Detect which cell encompasses the target text, then output its (x, y) center coordinate. 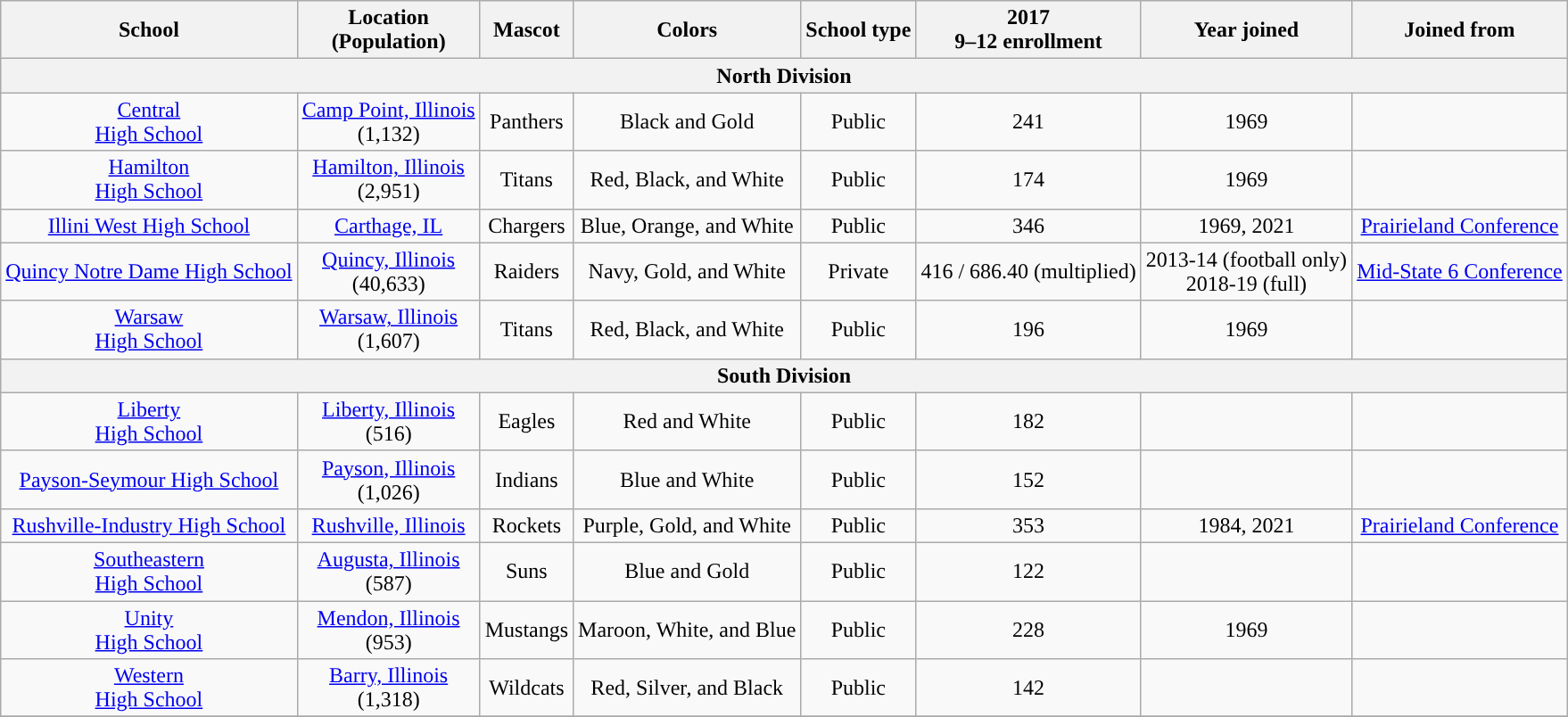
416 / 686.40 (multiplied) (1028, 271)
Colors (687, 30)
Wildcats (526, 688)
Eagles (526, 421)
Rockets (526, 525)
Red and White (687, 421)
Red, Silver, and Black (687, 688)
North Division (785, 76)
174 (1028, 180)
Mascot (526, 30)
Blue, Orange, and White (687, 226)
WarsawHigh School (149, 330)
Warsaw, Illinois(1,607) (389, 330)
353 (1028, 525)
Maroon, White, and Blue (687, 630)
LibertyHigh School (149, 421)
Rushville, Illinois (389, 525)
Rushville-Industry High School (149, 525)
1969, 2021 (1246, 226)
WesternHigh School (149, 688)
196 (1028, 330)
Indians (526, 480)
Purple, Gold, and White (687, 525)
Location(Population) (389, 30)
122 (1028, 571)
Quincy Notre Dame High School (149, 271)
SoutheasternHigh School (149, 571)
Augusta, Illinois(587) (389, 571)
Hamilton, Illinois(2,951) (389, 180)
Panthers (526, 121)
Quincy, Illinois(40,633) (389, 271)
152 (1028, 480)
Camp Point, Illinois(1,132) (389, 121)
Carthage, IL (389, 226)
School (149, 30)
142 (1028, 688)
UnityHigh School (149, 630)
241 (1028, 121)
Payson-Seymour High School (149, 480)
Mendon, Illinois(953) (389, 630)
Private (858, 271)
Year joined (1246, 30)
Mustangs (526, 630)
Blue and Gold (687, 571)
HamiltonHigh School (149, 180)
School type (858, 30)
Liberty, Illinois(516) (389, 421)
Chargers (526, 226)
346 (1028, 226)
182 (1028, 421)
CentralHigh School (149, 121)
Blue and White (687, 480)
Navy, Gold, and White (687, 271)
Suns (526, 571)
Raiders (526, 271)
South Division (785, 375)
1984, 2021 (1246, 525)
Illini West High School (149, 226)
Joined from (1460, 30)
Black and Gold (687, 121)
228 (1028, 630)
Mid-State 6 Conference (1460, 271)
20179–12 enrollment (1028, 30)
2013-14 (football only)2018-19 (full) (1246, 271)
Payson, Illinois(1,026) (389, 480)
Barry, Illinois(1,318) (389, 688)
